Determine the (x, y) coordinate at the center of the cell enclosing the given text.  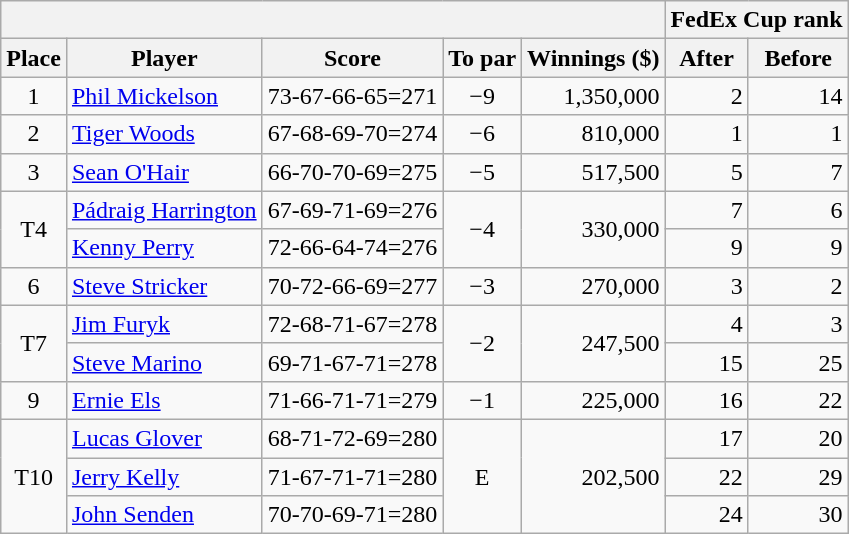
17 (706, 438)
15 (706, 362)
Steve Marino (164, 362)
29 (798, 477)
270,000 (594, 286)
John Senden (164, 515)
5 (706, 172)
25 (798, 362)
Place (34, 58)
T7 (34, 343)
Lucas Glover (164, 438)
30 (798, 515)
68-71-72-69=280 (352, 438)
70-70-69-71=280 (352, 515)
Before (798, 58)
−3 (482, 286)
Player (164, 58)
71-66-71-71=279 (352, 400)
247,500 (594, 343)
−1 (482, 400)
Tiger Woods (164, 134)
16 (706, 400)
−9 (482, 96)
After (706, 58)
Winnings ($) (594, 58)
810,000 (594, 134)
Sean O'Hair (164, 172)
67-69-71-69=276 (352, 210)
Kenny Perry (164, 248)
517,500 (594, 172)
73-67-66-65=271 (352, 96)
Jim Furyk (164, 324)
67-68-69-70=274 (352, 134)
72-66-64-74=276 (352, 248)
20 (798, 438)
72-68-71-67=278 (352, 324)
Phil Mickelson (164, 96)
24 (706, 515)
To par (482, 58)
Ernie Els (164, 400)
14 (798, 96)
−5 (482, 172)
−4 (482, 229)
FedEx Cup rank (756, 20)
Score (352, 58)
T10 (34, 476)
4 (706, 324)
T4 (34, 229)
Jerry Kelly (164, 477)
69-71-67-71=278 (352, 362)
Pádraig Harrington (164, 210)
E (482, 476)
1,350,000 (594, 96)
−2 (482, 343)
Steve Stricker (164, 286)
71-67-71-71=280 (352, 477)
225,000 (594, 400)
202,500 (594, 476)
66-70-70-69=275 (352, 172)
−6 (482, 134)
70-72-66-69=277 (352, 286)
330,000 (594, 229)
